Locate the cell with the specified text and output its (X, Y) center coordinate. 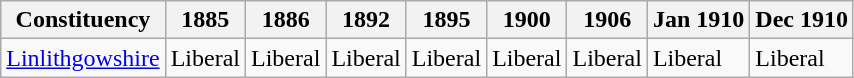
1886 (286, 20)
Linlithgowshire (83, 58)
1900 (527, 20)
Dec 1910 (802, 20)
1885 (205, 20)
Constituency (83, 20)
1906 (607, 20)
1892 (366, 20)
1895 (446, 20)
Jan 1910 (698, 20)
